Return the [x, y] coordinate for the center point of the cell that contains the specified text.  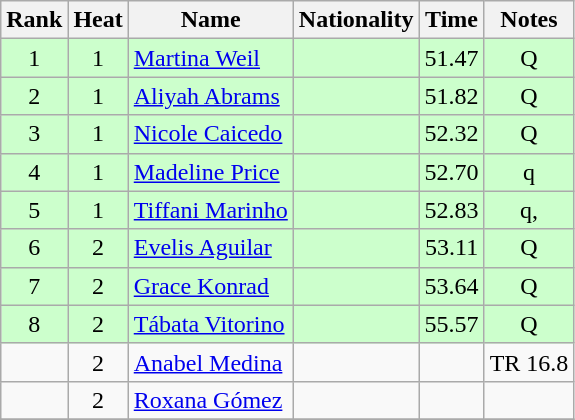
Rank [34, 20]
TR 16.8 [529, 362]
7 [34, 286]
5 [34, 210]
Evelis Aguilar [210, 248]
Notes [529, 20]
q [529, 172]
Roxana Gómez [210, 400]
53.11 [452, 248]
53.64 [452, 286]
52.83 [452, 210]
Tábata Vitorino [210, 324]
4 [34, 172]
Heat [98, 20]
Grace Konrad [210, 286]
Tiffani Marinho [210, 210]
55.57 [452, 324]
Time [452, 20]
Martina Weil [210, 58]
Nicole Caicedo [210, 134]
Nationality [356, 20]
51.47 [452, 58]
Madeline Price [210, 172]
52.70 [452, 172]
Aliyah Abrams [210, 96]
q, [529, 210]
Name [210, 20]
6 [34, 248]
Anabel Medina [210, 362]
52.32 [452, 134]
8 [34, 324]
3 [34, 134]
51.82 [452, 96]
